Extract the (X, Y) coordinate from the center of the cell holding the provided text.  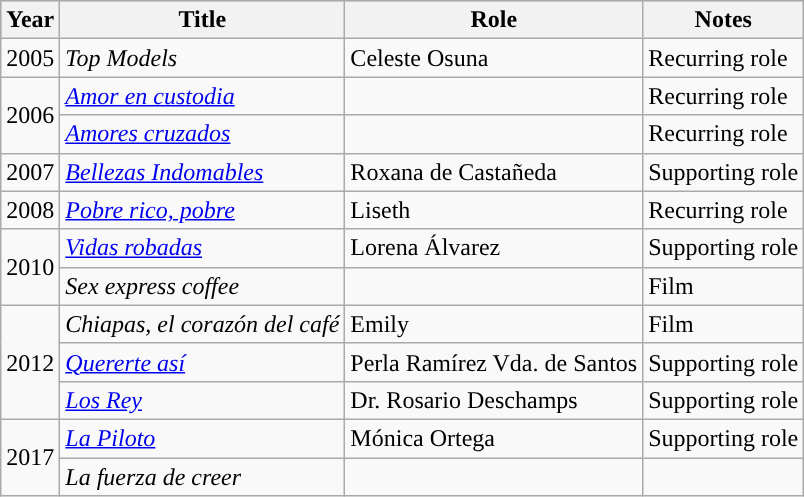
2010 (30, 267)
Los Rey (202, 400)
Chiapas, el corazón del café (202, 324)
Mónica Ortega (494, 438)
Quererte así (202, 362)
Role (494, 20)
Emily (494, 324)
2008 (30, 210)
2007 (30, 172)
Liseth (494, 210)
Roxana de Castañeda (494, 172)
2005 (30, 58)
2012 (30, 362)
La Piloto (202, 438)
Amor en custodia (202, 96)
Notes (724, 20)
Dr. Rosario Deschamps (494, 400)
Year (30, 20)
Title (202, 20)
Perla Ramírez Vda. de Santos (494, 362)
La fuerza de creer (202, 477)
Lorena Álvarez (494, 248)
Top Models (202, 58)
Amores cruzados (202, 134)
Pobre rico, pobre (202, 210)
Sex express coffee (202, 286)
Celeste Osuna (494, 58)
Bellezas Indomables (202, 172)
2017 (30, 457)
2006 (30, 115)
Vidas robadas (202, 248)
